For the text-containing cell, return its midpoint in [X, Y] coordinate format. 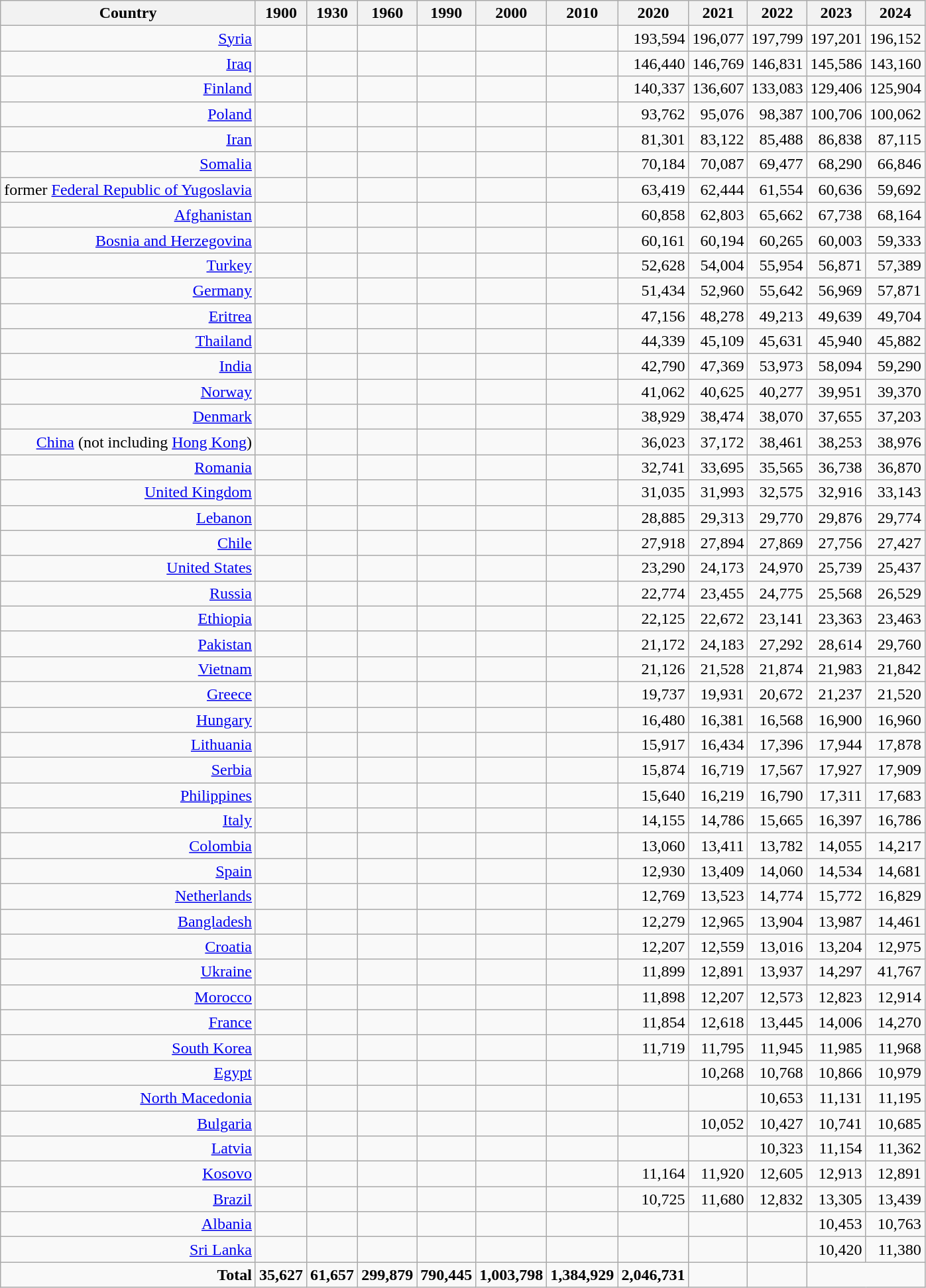
52,960 [719, 290]
32,575 [777, 493]
Romania [129, 467]
11,985 [837, 1047]
67,738 [837, 215]
15,772 [837, 896]
37,203 [895, 417]
14,155 [654, 821]
16,397 [837, 821]
12,618 [719, 1022]
1,003,798 [512, 1275]
11,795 [719, 1047]
Ethiopia [129, 618]
Albania [129, 1224]
12,913 [837, 1174]
49,213 [777, 316]
14,217 [895, 846]
37,172 [719, 442]
39,370 [895, 392]
2022 [777, 13]
17,927 [837, 770]
14,534 [837, 871]
11,968 [895, 1047]
Finland [129, 89]
12,975 [895, 947]
40,625 [719, 392]
58,094 [837, 367]
Germany [129, 290]
11,719 [654, 1047]
60,161 [654, 240]
38,976 [895, 442]
23,290 [654, 568]
2020 [654, 13]
Ukraine [129, 972]
49,704 [895, 316]
China (not including Hong Kong) [129, 442]
93,762 [654, 114]
146,831 [777, 64]
13,904 [777, 921]
Somalia [129, 164]
41,767 [895, 972]
81,301 [654, 139]
15,874 [654, 770]
63,419 [654, 190]
196,152 [895, 38]
36,023 [654, 442]
100,062 [895, 114]
27,292 [777, 644]
36,870 [895, 467]
13,439 [895, 1199]
19,737 [654, 694]
27,427 [895, 543]
10,427 [777, 1124]
Afghanistan [129, 215]
65,662 [777, 215]
52,628 [654, 265]
10,866 [837, 1073]
55,954 [777, 265]
14,461 [895, 921]
60,194 [719, 240]
15,917 [654, 745]
21,983 [837, 669]
143,160 [895, 64]
13,445 [777, 1022]
11,899 [654, 972]
United States [129, 568]
Denmark [129, 417]
Russia [129, 593]
Vietnam [129, 669]
13,782 [777, 846]
Poland [129, 114]
31,993 [719, 493]
193,594 [654, 38]
146,769 [719, 64]
1930 [333, 13]
57,871 [895, 290]
17,567 [777, 770]
Lebanon [129, 518]
14,786 [719, 821]
146,440 [654, 64]
790,445 [447, 1275]
29,770 [777, 518]
16,219 [719, 795]
North Macedonia [129, 1098]
145,586 [837, 64]
Sri Lanka [129, 1250]
60,858 [654, 215]
197,201 [837, 38]
51,434 [654, 290]
14,774 [777, 896]
South Korea [129, 1047]
13,987 [837, 921]
125,904 [895, 89]
1,384,929 [582, 1275]
12,914 [895, 997]
13,409 [719, 871]
Colombia [129, 846]
Chile [129, 543]
54,004 [719, 265]
38,474 [719, 417]
17,944 [837, 745]
21,874 [777, 669]
70,087 [719, 164]
17,878 [895, 745]
36,738 [837, 467]
Lithuania [129, 745]
60,003 [837, 240]
16,568 [777, 719]
13,060 [654, 846]
10,420 [837, 1250]
16,719 [719, 770]
17,683 [895, 795]
12,823 [837, 997]
11,680 [719, 1199]
Eritrea [129, 316]
27,918 [654, 543]
10,453 [837, 1224]
1990 [447, 13]
48,278 [719, 316]
Pakistan [129, 644]
83,122 [719, 139]
Bangladesh [129, 921]
29,876 [837, 518]
60,265 [777, 240]
86,838 [837, 139]
11,164 [654, 1174]
11,195 [895, 1098]
2021 [719, 13]
former Federal Republic of Yugoslavia [129, 190]
129,406 [837, 89]
24,173 [719, 568]
16,480 [654, 719]
98,387 [777, 114]
45,882 [895, 341]
56,871 [837, 265]
14,060 [777, 871]
42,790 [654, 367]
10,268 [719, 1073]
13,305 [837, 1199]
2,046,731 [654, 1275]
16,829 [895, 896]
70,184 [654, 164]
11,854 [654, 1022]
14,055 [837, 846]
45,109 [719, 341]
24,775 [777, 593]
Croatia [129, 947]
12,930 [654, 871]
24,183 [719, 644]
66,846 [895, 164]
44,339 [654, 341]
33,143 [895, 493]
10,653 [777, 1098]
32,916 [837, 493]
62,803 [719, 215]
35,627 [281, 1275]
Syria [129, 38]
56,969 [837, 290]
14,297 [837, 972]
11,362 [895, 1149]
10,685 [895, 1124]
24,970 [777, 568]
Latvia [129, 1149]
47,369 [719, 367]
21,528 [719, 669]
Bulgaria [129, 1124]
16,786 [895, 821]
100,706 [837, 114]
Morocco [129, 997]
16,900 [837, 719]
27,869 [777, 543]
12,769 [654, 896]
13,411 [719, 846]
12,965 [719, 921]
2010 [582, 13]
17,396 [777, 745]
38,929 [654, 417]
Egypt [129, 1073]
196,077 [719, 38]
21,126 [654, 669]
21,520 [895, 694]
1900 [281, 13]
13,204 [837, 947]
12,279 [654, 921]
16,960 [895, 719]
140,337 [654, 89]
1960 [387, 13]
Kosovo [129, 1174]
10,979 [895, 1073]
12,559 [719, 947]
United Kingdom [129, 493]
Iraq [129, 64]
14,270 [895, 1022]
Brazil [129, 1199]
Philippines [129, 795]
10,763 [895, 1224]
22,672 [719, 618]
10,725 [654, 1199]
133,083 [777, 89]
29,760 [895, 644]
10,768 [777, 1073]
59,333 [895, 240]
21,842 [895, 669]
Hungary [129, 719]
20,672 [777, 694]
Spain [129, 871]
136,607 [719, 89]
57,389 [895, 265]
12,573 [777, 997]
10,323 [777, 1149]
47,156 [654, 316]
41,062 [654, 392]
49,639 [837, 316]
69,477 [777, 164]
11,920 [719, 1174]
23,363 [837, 618]
Country [129, 13]
Norway [129, 392]
21,172 [654, 644]
60,636 [837, 190]
11,131 [837, 1098]
25,437 [895, 568]
2024 [895, 13]
22,774 [654, 593]
14,681 [895, 871]
Bosnia and Herzegovina [129, 240]
India [129, 367]
Greece [129, 694]
45,940 [837, 341]
15,665 [777, 821]
61,554 [777, 190]
28,614 [837, 644]
26,529 [895, 593]
45,631 [777, 341]
11,898 [654, 997]
59,692 [895, 190]
25,568 [837, 593]
68,164 [895, 215]
68,290 [837, 164]
13,523 [719, 896]
10,052 [719, 1124]
France [129, 1022]
85,488 [777, 139]
23,463 [895, 618]
87,115 [895, 139]
197,799 [777, 38]
38,253 [837, 442]
Italy [129, 821]
62,444 [719, 190]
Netherlands [129, 896]
17,311 [837, 795]
23,141 [777, 618]
Thailand [129, 341]
61,657 [333, 1275]
16,381 [719, 719]
55,642 [777, 290]
Turkey [129, 265]
15,640 [654, 795]
Total [129, 1275]
11,945 [777, 1047]
29,774 [895, 518]
59,290 [895, 367]
28,885 [654, 518]
19,931 [719, 694]
37,655 [837, 417]
23,455 [719, 593]
38,070 [777, 417]
25,739 [837, 568]
2023 [837, 13]
16,790 [777, 795]
39,951 [837, 392]
21,237 [837, 694]
2000 [512, 13]
299,879 [387, 1275]
12,832 [777, 1199]
17,909 [895, 770]
27,894 [719, 543]
31,035 [654, 493]
10,741 [837, 1124]
11,380 [895, 1250]
38,461 [777, 442]
27,756 [837, 543]
95,076 [719, 114]
11,154 [837, 1149]
12,605 [777, 1174]
22,125 [654, 618]
29,313 [719, 518]
33,695 [719, 467]
35,565 [777, 467]
13,937 [777, 972]
Iran [129, 139]
40,277 [777, 392]
32,741 [654, 467]
16,434 [719, 745]
53,973 [777, 367]
14,006 [837, 1022]
13,016 [777, 947]
Serbia [129, 770]
